Scan for the cell matching the given text and deliver its (x, y) coordinate at center. 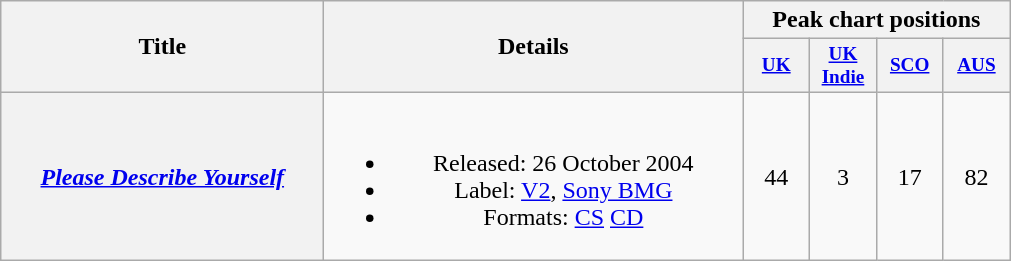
Title (162, 47)
UK (776, 66)
Please Describe Yourself (162, 176)
17 (910, 176)
44 (776, 176)
AUS (976, 66)
UKIndie (844, 66)
SCO (910, 66)
Peak chart positions (876, 20)
82 (976, 176)
Released: 26 October 2004Label: V2, Sony BMGFormats: CS CD (534, 176)
Details (534, 47)
3 (844, 176)
